Capture the cell that displays the provided text and extract its (X, Y) central coordinate. 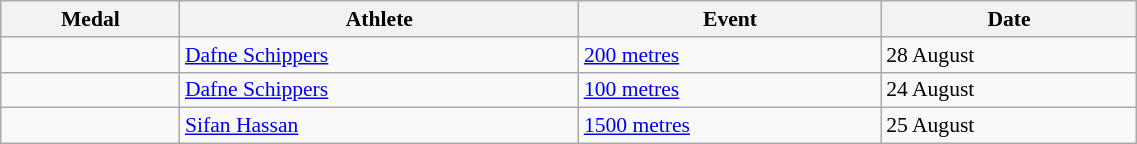
25 August (1009, 126)
Sifan Hassan (380, 126)
1500 metres (730, 126)
Date (1009, 19)
Event (730, 19)
100 metres (730, 90)
Athlete (380, 19)
24 August (1009, 90)
200 metres (730, 55)
28 August (1009, 55)
Medal (90, 19)
